Output the [X, Y] coordinate of the center of the cell containing the given text.  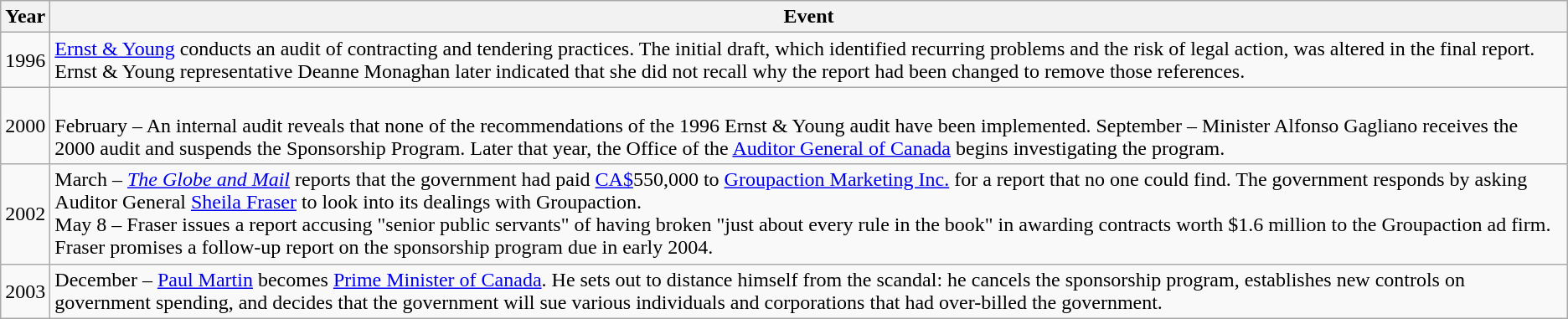
2003 [25, 291]
2002 [25, 214]
1996 [25, 60]
2000 [25, 126]
Year [25, 17]
Event [809, 17]
